Determine the (X, Y) coordinate at the center of the cell enclosing the given text.  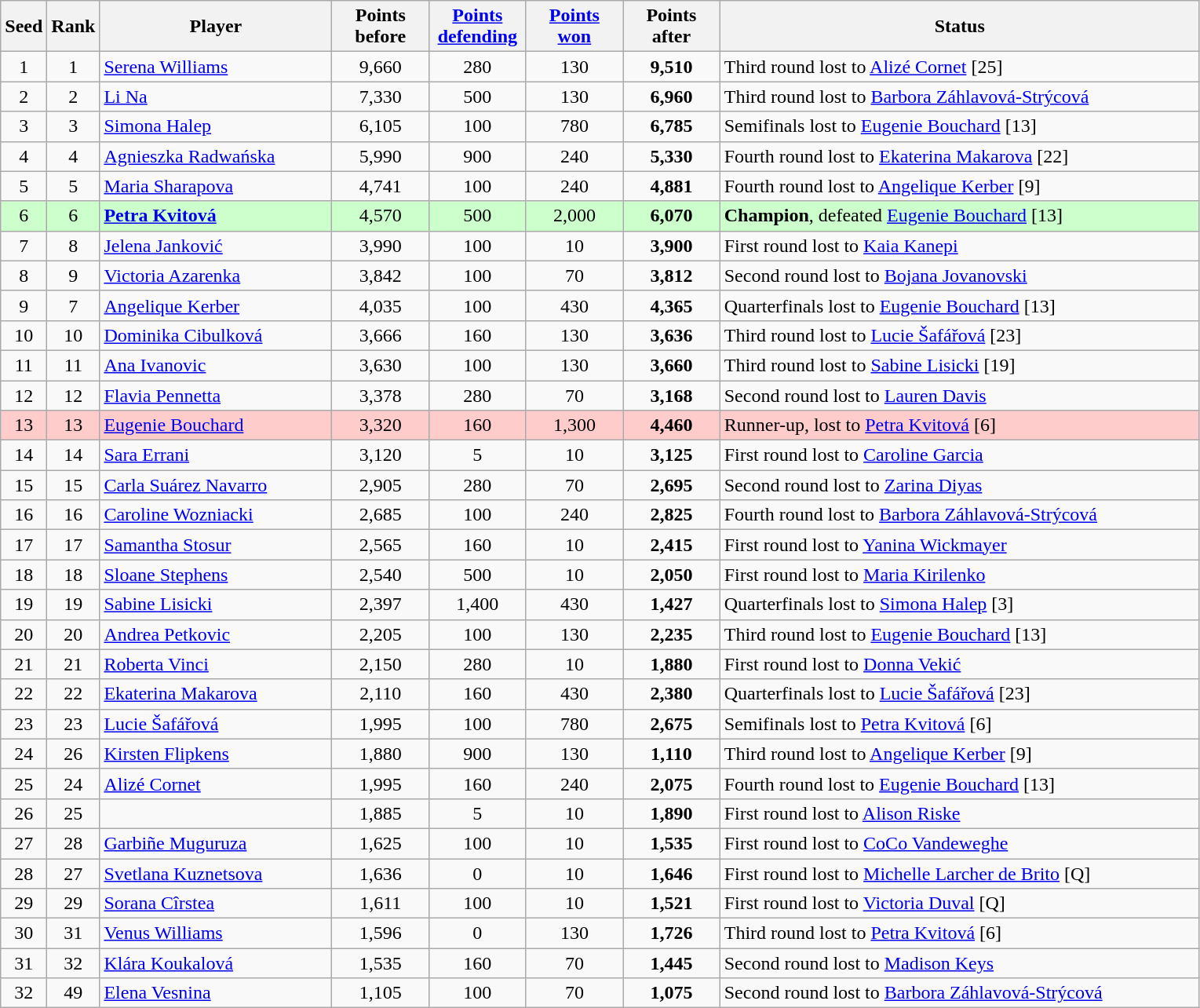
1,521 (672, 904)
3,900 (672, 246)
Elena Vesnina (216, 993)
Carla Suárez Navarro (216, 485)
3,842 (381, 276)
4,570 (381, 216)
Second round lost to Lauren Davis (959, 395)
2,695 (672, 485)
Fourth round lost to Ekaterina Makarova [22] (959, 156)
First round lost to Donna Vekić (959, 664)
Petra Kvitová (216, 216)
Fourth round lost to Angelique Kerber [9] (959, 186)
First round lost to Michelle Larcher de Brito [Q] (959, 874)
First round lost to Kaia Kanepi (959, 246)
2,825 (672, 515)
1,726 (672, 933)
9,660 (381, 67)
First round lost to Alison Riske (959, 813)
3,168 (672, 395)
Points after (672, 27)
First round lost to Maria Kirilenko (959, 575)
First round lost to Victoria Duval [Q] (959, 904)
Svetlana Kuznetsova (216, 874)
4,741 (381, 186)
Fourth round lost to Barbora Záhlavová-Strýcová (959, 515)
3,320 (381, 425)
Agnieszka Radwańska (216, 156)
Third round lost to Eugenie Bouchard [13] (959, 634)
Player (216, 27)
1,625 (381, 843)
Third round lost to Alizé Cornet [25] (959, 67)
49 (74, 993)
2,000 (574, 216)
5,330 (672, 156)
2,565 (381, 545)
Samantha Stosur (216, 545)
Caroline Wozniacki (216, 515)
Status (959, 27)
Victoria Azarenka (216, 276)
Roberta Vinci (216, 664)
6,785 (672, 126)
3,378 (381, 395)
Points defending (478, 27)
2,415 (672, 545)
6,105 (381, 126)
2,905 (381, 485)
1,400 (478, 604)
7,330 (381, 97)
3,636 (672, 335)
Serena Williams (216, 67)
Second round lost to Barbora Záhlavová-Strýcová (959, 993)
Flavia Pennetta (216, 395)
3,812 (672, 276)
Quarterfinals lost to Lucie Šafářová [23] (959, 694)
9,510 (672, 67)
5,990 (381, 156)
1,427 (672, 604)
4,881 (672, 186)
2,675 (672, 724)
Semifinals lost to Petra Kvitová [6] (959, 724)
1,611 (381, 904)
4,035 (381, 305)
Garbiñe Muguruza (216, 843)
2,235 (672, 634)
Third round lost to Sabine Lisicki [19] (959, 365)
1,110 (672, 754)
6,070 (672, 216)
Second round lost to Madison Keys (959, 963)
Runner-up, lost to Petra Kvitová [6] (959, 425)
30 (24, 933)
Second round lost to Bojana Jovanovski (959, 276)
3,120 (381, 455)
Second round lost to Zarina Diyas (959, 485)
Third round lost to Petra Kvitová [6] (959, 933)
Quarterfinals lost to Eugenie Bouchard [13] (959, 305)
Quarterfinals lost to Simona Halep [3] (959, 604)
1,890 (672, 813)
First round lost to Yanina Wickmayer (959, 545)
Maria Sharapova (216, 186)
Venus Williams (216, 933)
Ekaterina Makarova (216, 694)
1,105 (381, 993)
3,630 (381, 365)
Angelique Kerber (216, 305)
4,365 (672, 305)
Alizé Cornet (216, 783)
3,666 (381, 335)
2,380 (672, 694)
6,960 (672, 97)
2,540 (381, 575)
2,075 (672, 783)
Kirsten Flipkens (216, 754)
First round lost to Caroline Garcia (959, 455)
2,205 (381, 634)
1,300 (574, 425)
1,445 (672, 963)
Points won (574, 27)
Sara Errani (216, 455)
Third round lost to Barbora Záhlavová-Strýcová (959, 97)
2,150 (381, 664)
1,075 (672, 993)
Sabine Lisicki (216, 604)
Fourth round lost to Eugenie Bouchard [13] (959, 783)
3,125 (672, 455)
Seed (24, 27)
Third round lost to Angelique Kerber [9] (959, 754)
Ana Ivanovic (216, 365)
1,636 (381, 874)
Sloane Stephens (216, 575)
3,660 (672, 365)
Jelena Janković (216, 246)
Sorana Cîrstea (216, 904)
Lucie Šafářová (216, 724)
Andrea Petkovic (216, 634)
2,110 (381, 694)
Dominika Cibulková (216, 335)
1,646 (672, 874)
Simona Halep (216, 126)
1,596 (381, 933)
Third round lost to Lucie Šafářová [23] (959, 335)
Rank (74, 27)
First round lost to CoCo Vandeweghe (959, 843)
Points before (381, 27)
Semifinals lost to Eugenie Bouchard [13] (959, 126)
Champion, defeated Eugenie Bouchard [13] (959, 216)
2,050 (672, 575)
Klára Koukalová (216, 963)
2,397 (381, 604)
2,685 (381, 515)
3,990 (381, 246)
Li Na (216, 97)
1,885 (381, 813)
Eugenie Bouchard (216, 425)
4,460 (672, 425)
